Scan for the cell matching the given text and deliver its [X, Y] coordinate at center. 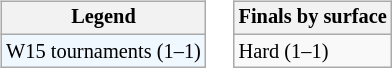
Legend [103, 18]
W15 tournaments (1–1) [103, 51]
Hard (1–1) [313, 51]
Finals by surface [313, 18]
